From the cell containing the given text, extract its center point as [x, y] coordinate. 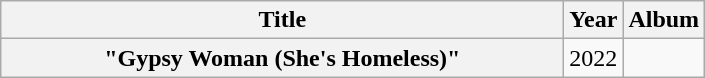
2022 [594, 58]
Title [282, 20]
"Gypsy Woman (She's Homeless)" [282, 58]
Album [664, 20]
Year [594, 20]
